Search for the cell housing the specified text and yield its (x, y) center coordinate. 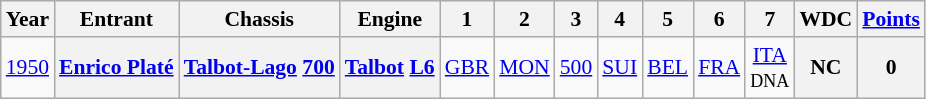
1950 (28, 68)
GBR (468, 68)
4 (620, 19)
WDC (826, 19)
MON (524, 68)
ITADNA (770, 68)
1 (468, 19)
FRA (719, 68)
Talbot-Lago 700 (260, 68)
BEL (668, 68)
7 (770, 19)
6 (719, 19)
5 (668, 19)
Year (28, 19)
NC (826, 68)
Chassis (260, 19)
Points (891, 19)
Enrico Platé (116, 68)
0 (891, 68)
Engine (390, 19)
3 (576, 19)
500 (576, 68)
SUI (620, 68)
2 (524, 19)
Talbot L6 (390, 68)
Entrant (116, 19)
